Provide the [x, y] coordinate of the cell's center where the given text is located.  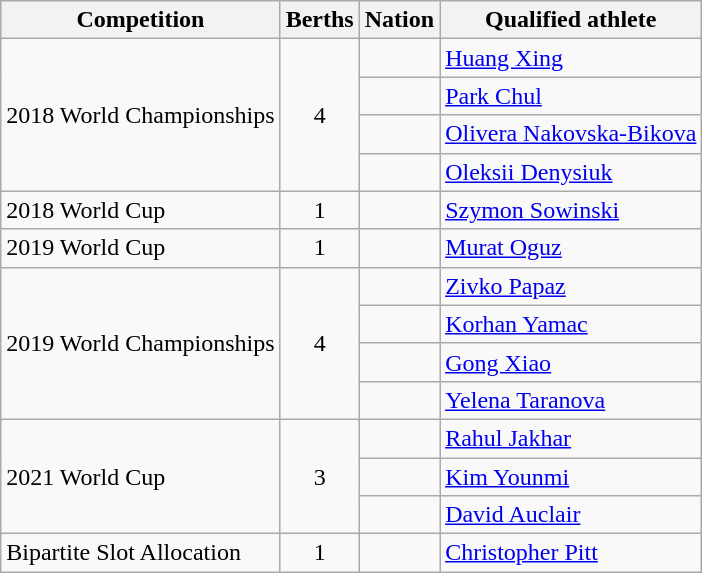
2018 World Cup [140, 210]
2019 World Cup [140, 248]
Zivko Papaz [571, 286]
Korhan Yamac [571, 324]
Park Chul [571, 96]
Bipartite Slot Allocation [140, 553]
Olivera Nakovska-Bikova [571, 134]
Competition [140, 20]
Yelena Taranova [571, 400]
Christopher Pitt [571, 553]
Nation [399, 20]
Szymon Sowinski [571, 210]
2019 World Championships [140, 343]
Rahul Jakhar [571, 438]
Berths [320, 20]
Gong Xiao [571, 362]
David Auclair [571, 515]
2021 World Cup [140, 476]
Oleksii Denysiuk [571, 172]
2018 World Championships [140, 115]
Murat Oguz [571, 248]
Huang Xing [571, 58]
Kim Younmi [571, 477]
3 [320, 476]
Qualified athlete [571, 20]
